Pinpoint the cell where the given text exists, returning its [x, y] midpoint coordinate. 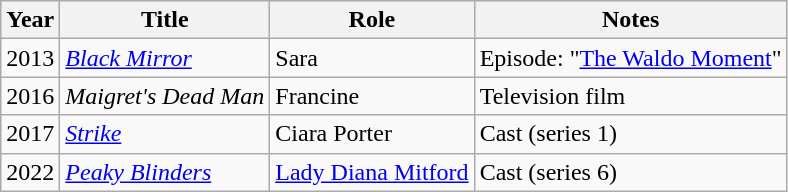
Year [30, 20]
2016 [30, 96]
Television film [630, 96]
Cast (series 6) [630, 172]
Cast (series 1) [630, 134]
2022 [30, 172]
Strike [165, 134]
Maigret's Dead Man [165, 96]
Role [372, 20]
Ciara Porter [372, 134]
Francine [372, 96]
Sara [372, 58]
Black Mirror [165, 58]
2013 [30, 58]
Title [165, 20]
Peaky Blinders [165, 172]
Notes [630, 20]
Episode: "The Waldo Moment" [630, 58]
Lady Diana Mitford [372, 172]
2017 [30, 134]
